Return (X, Y) of the center of cell containing provided text 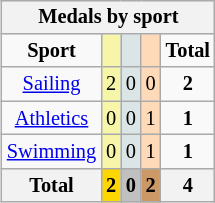
Sport (52, 51)
Athletics (52, 118)
Medals by sport (108, 17)
Sailing (52, 84)
4 (188, 185)
Swimming (52, 152)
